From the cell containing the given text, extract its center point as [X, Y] coordinate. 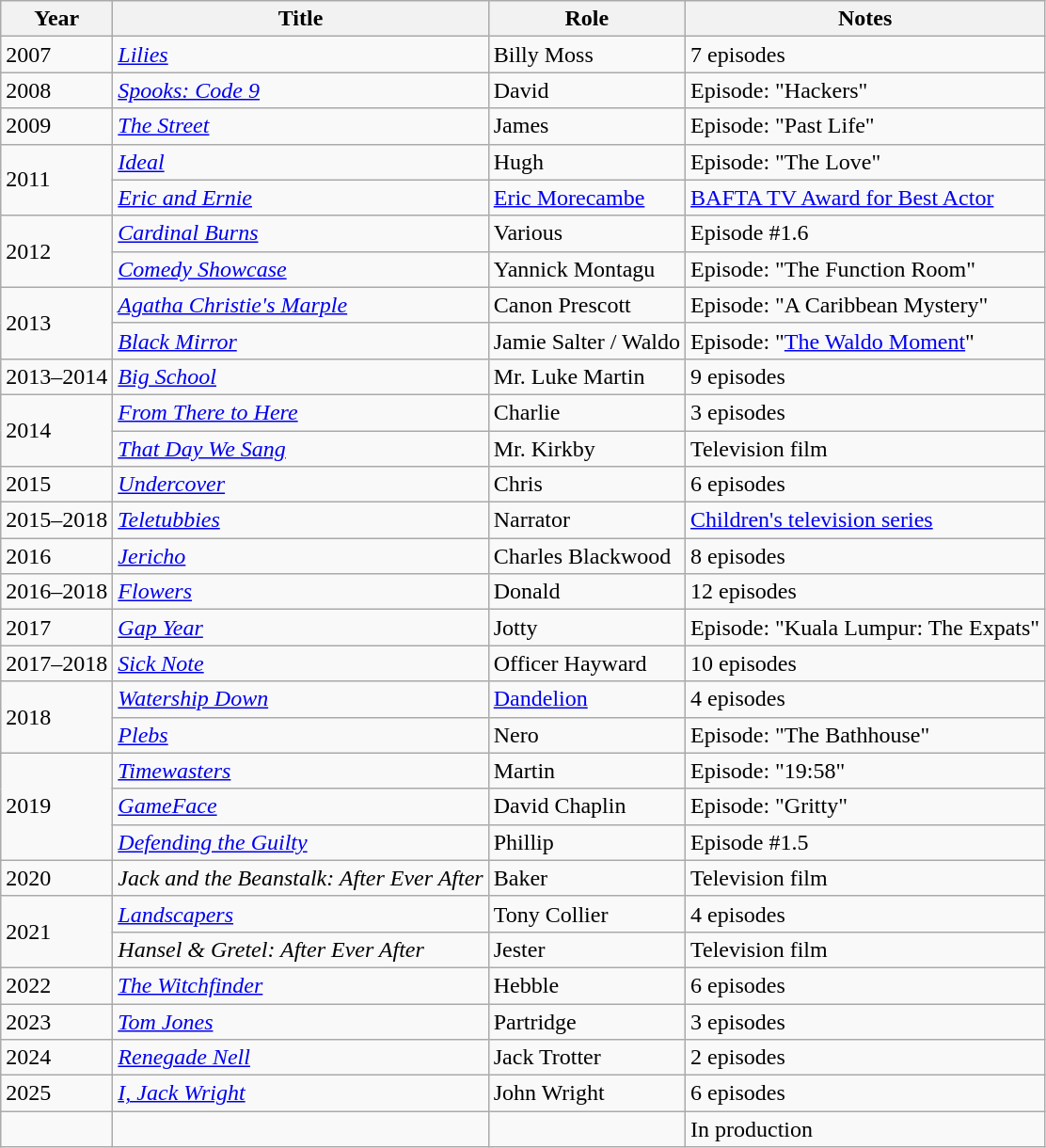
Defending the Guilty [301, 842]
Eric Morecambe [587, 198]
Title [301, 19]
BAFTA TV Award for Best Actor [865, 198]
Jotty [587, 628]
Timewasters [301, 771]
2017 [56, 628]
Undercover [301, 485]
I, Jack Wright [301, 1093]
Landscapers [301, 914]
Episode: "The Love" [865, 162]
Role [587, 19]
Mr. Kirkby [587, 449]
2015–2018 [56, 520]
Martin [587, 771]
Tom Jones [301, 1021]
GameFace [301, 806]
Big School [301, 376]
David Chaplin [587, 806]
Ideal [301, 162]
Episode #1.5 [865, 842]
Episode: "The Waldo Moment" [865, 341]
2013 [56, 323]
8 episodes [865, 556]
Episode: "A Caribbean Mystery" [865, 305]
Nero [587, 735]
The Witchfinder [301, 985]
2007 [56, 55]
2016–2018 [56, 592]
2009 [56, 126]
Children's television series [865, 520]
Agatha Christie's Marple [301, 305]
Sick Note [301, 663]
Billy Moss [587, 55]
7 episodes [865, 55]
2011 [56, 180]
2022 [56, 985]
Episode: "Gritty" [865, 806]
Episode: "Past Life" [865, 126]
2 episodes [865, 1058]
2025 [56, 1093]
Episode: "Hackers" [865, 90]
2015 [56, 485]
Jamie Salter / Waldo [587, 341]
Chris [587, 485]
2018 [56, 717]
9 episodes [865, 376]
Black Mirror [301, 341]
Mr. Luke Martin [587, 376]
Partridge [587, 1021]
Episode: "Kuala Lumpur: The Expats" [865, 628]
Charles Blackwood [587, 556]
Flowers [301, 592]
Jack and the Beanstalk: After Ever After [301, 878]
Teletubbies [301, 520]
Baker [587, 878]
Watership Down [301, 699]
Phillip [587, 842]
2021 [56, 932]
10 episodes [865, 663]
Spooks: Code 9 [301, 90]
2023 [56, 1021]
Narrator [587, 520]
Episode: "The Function Room" [865, 269]
Officer Hayward [587, 663]
Hansel & Gretel: After Ever After [301, 949]
Hugh [587, 162]
Jester [587, 949]
Donald [587, 592]
2020 [56, 878]
2024 [56, 1058]
2016 [56, 556]
Hebble [587, 985]
Episode: "19:58" [865, 771]
David [587, 90]
Eric and Ernie [301, 198]
Notes [865, 19]
12 episodes [865, 592]
That Day We Sang [301, 449]
Various [587, 233]
2012 [56, 251]
Year [56, 19]
2013–2014 [56, 376]
Canon Prescott [587, 305]
2008 [56, 90]
Charlie [587, 412]
Renegade Nell [301, 1058]
2014 [56, 430]
Episode #1.6 [865, 233]
Jack Trotter [587, 1058]
2019 [56, 806]
2017–2018 [56, 663]
Dandelion [587, 699]
The Street [301, 126]
Tony Collier [587, 914]
Yannick Montagu [587, 269]
Jericho [301, 556]
Comedy Showcase [301, 269]
James [587, 126]
Gap Year [301, 628]
Episode: "The Bathhouse" [865, 735]
Plebs [301, 735]
From There to Here [301, 412]
In production [865, 1129]
Cardinal Burns [301, 233]
Lilies [301, 55]
John Wright [587, 1093]
